Scan for the cell matching the given text and deliver its [x, y] coordinate at center. 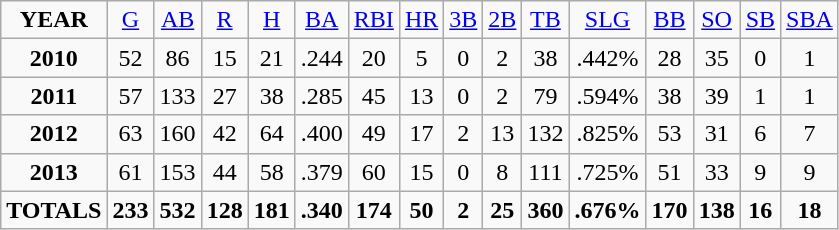
58 [272, 172]
20 [374, 58]
35 [716, 58]
2B [502, 20]
25 [502, 210]
52 [130, 58]
7 [810, 134]
17 [421, 134]
.676% [608, 210]
18 [810, 210]
360 [546, 210]
2012 [54, 134]
TOTALS [54, 210]
2010 [54, 58]
174 [374, 210]
.594% [608, 96]
G [130, 20]
111 [546, 172]
2013 [54, 172]
.244 [322, 58]
39 [716, 96]
133 [178, 96]
21 [272, 58]
50 [421, 210]
132 [546, 134]
63 [130, 134]
53 [670, 134]
SO [716, 20]
BA [322, 20]
16 [760, 210]
6 [760, 134]
.285 [322, 96]
28 [670, 58]
233 [130, 210]
60 [374, 172]
BB [670, 20]
RBI [374, 20]
170 [670, 210]
2011 [54, 96]
H [272, 20]
TB [546, 20]
79 [546, 96]
.442% [608, 58]
49 [374, 134]
45 [374, 96]
42 [224, 134]
64 [272, 134]
5 [421, 58]
R [224, 20]
181 [272, 210]
SBA [810, 20]
51 [670, 172]
138 [716, 210]
HR [421, 20]
.340 [322, 210]
153 [178, 172]
SB [760, 20]
61 [130, 172]
27 [224, 96]
57 [130, 96]
SLG [608, 20]
.400 [322, 134]
31 [716, 134]
.825% [608, 134]
.725% [608, 172]
.379 [322, 172]
44 [224, 172]
8 [502, 172]
YEAR [54, 20]
86 [178, 58]
AB [178, 20]
160 [178, 134]
128 [224, 210]
33 [716, 172]
3B [464, 20]
532 [178, 210]
